Identify which cell holds the provided text, then report its (x, y) central coordinate. 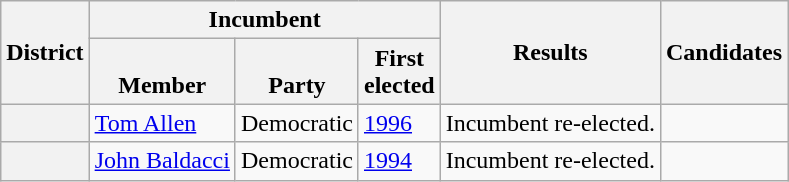
Candidates (724, 52)
Firstelected (399, 72)
1996 (399, 123)
John Baldacci (162, 161)
Results (550, 52)
Incumbent (264, 20)
Party (296, 72)
Member (162, 72)
District (45, 52)
1994 (399, 161)
Tom Allen (162, 123)
